Search for the cell housing the specified text and yield its (X, Y) center coordinate. 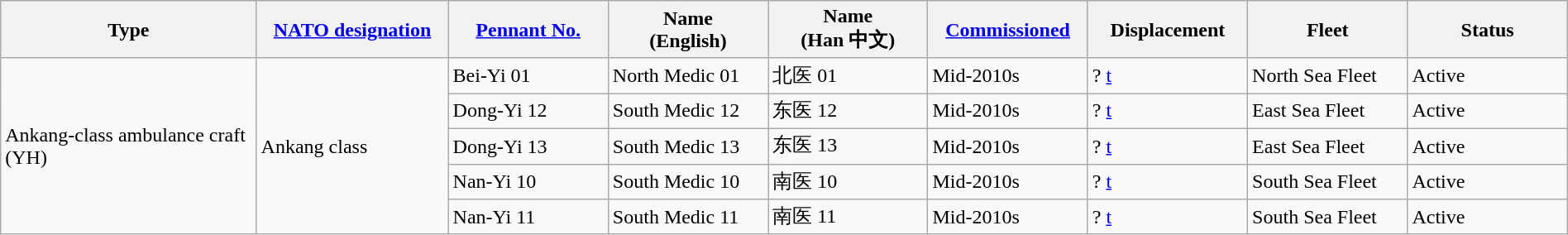
North Medic 01 (688, 76)
Fleet (1328, 30)
Displacement (1168, 30)
南医 10 (849, 182)
Status (1487, 30)
北医 01 (849, 76)
Name(Han 中文) (849, 30)
Dong-Yi 12 (528, 111)
NATO designation (352, 30)
Commissioned (1007, 30)
东医 13 (849, 146)
东医 12 (849, 111)
Nan-Yi 10 (528, 182)
Name(English) (688, 30)
Type (129, 30)
North Sea Fleet (1328, 76)
Bei-Yi 01 (528, 76)
南医 11 (849, 217)
South Medic 13 (688, 146)
Ankang class (352, 146)
South Medic 10 (688, 182)
Pennant No. (528, 30)
South Medic 12 (688, 111)
Dong-Yi 13 (528, 146)
Ankang-class ambulance craft (YH) (129, 146)
Nan-Yi 11 (528, 217)
South Medic 11 (688, 217)
